Return the [X, Y] coordinate for the center point of the cell that contains the specified text.  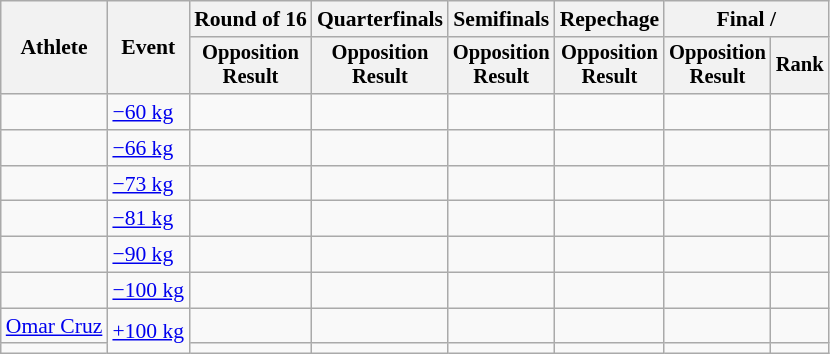
Semifinals [502, 19]
Event [148, 48]
−81 kg [148, 219]
+100 kg [148, 331]
−66 kg [148, 148]
−73 kg [148, 184]
−60 kg [148, 112]
Omar Cruz [54, 326]
−90 kg [148, 255]
Athlete [54, 48]
−100 kg [148, 291]
Rank [800, 66]
Quarterfinals [380, 19]
Repechage [610, 19]
Round of 16 [250, 19]
Final / [746, 19]
